Locate the cell with the specified text and output its (x, y) center coordinate. 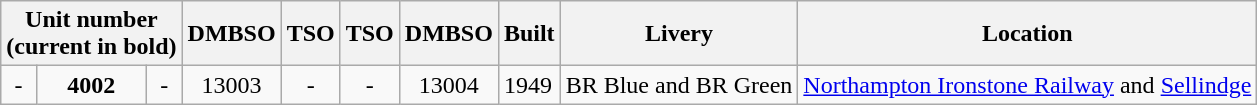
Location (1028, 34)
BR Blue and BR Green (679, 85)
Northampton Ironstone Railway and Sellindge (1028, 85)
4002 (91, 85)
13004 (448, 85)
Built (529, 34)
1949 (529, 85)
13003 (232, 85)
Livery (679, 34)
Unit number (current in bold) (92, 34)
